Output the [X, Y] coordinate of the center of the cell containing the given text.  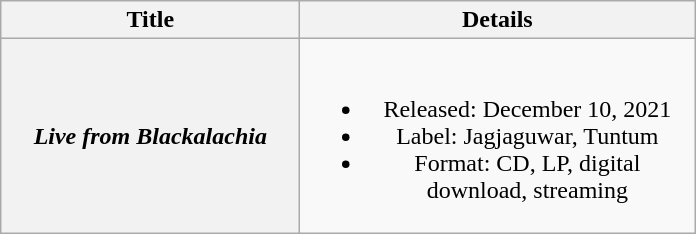
Released: December 10, 2021Label: Jagjaguwar, TuntumFormat: CD, LP, digital download, streaming [498, 136]
Live from Blackalachia [150, 136]
Title [150, 20]
Details [498, 20]
